Output the (X, Y) coordinate of the center of the cell containing the given text.  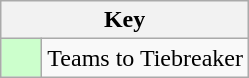
Key (125, 20)
Teams to Tiebreaker (146, 58)
